Identify which cell holds the provided text, then report its [x, y] central coordinate. 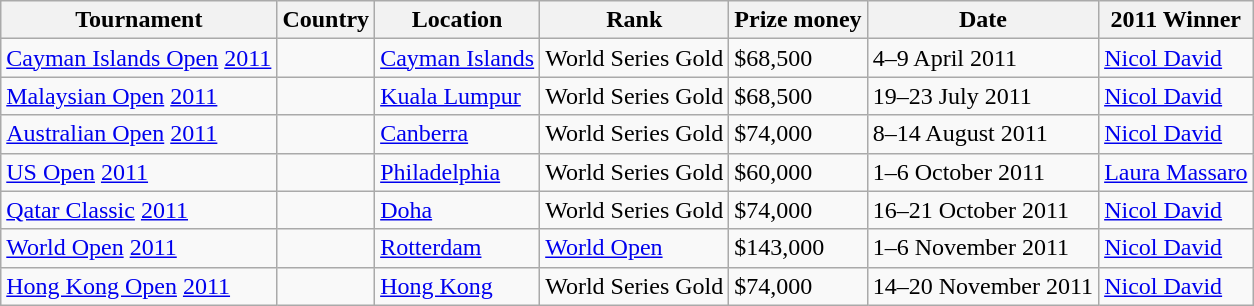
2011 Winner [1176, 20]
Kuala Lumpur [458, 96]
1–6 October 2011 [982, 172]
4–9 April 2011 [982, 58]
Location [458, 20]
Qatar Classic 2011 [139, 210]
Malaysian Open 2011 [139, 96]
1–6 November 2011 [982, 248]
19–23 July 2011 [982, 96]
$60,000 [798, 172]
$143,000 [798, 248]
World Open [634, 248]
Canberra [458, 134]
Prize money [798, 20]
Date [982, 20]
Hong Kong [458, 286]
8–14 August 2011 [982, 134]
Cayman Islands [458, 58]
Philadelphia [458, 172]
World Open 2011 [139, 248]
US Open 2011 [139, 172]
Doha [458, 210]
16–21 October 2011 [982, 210]
Hong Kong Open 2011 [139, 286]
14–20 November 2011 [982, 286]
Cayman Islands Open 2011 [139, 58]
Country [326, 20]
Rank [634, 20]
Tournament [139, 20]
Laura Massaro [1176, 172]
Rotterdam [458, 248]
Australian Open 2011 [139, 134]
